Determine the (X, Y) coordinate at the center of the cell enclosing the given text.  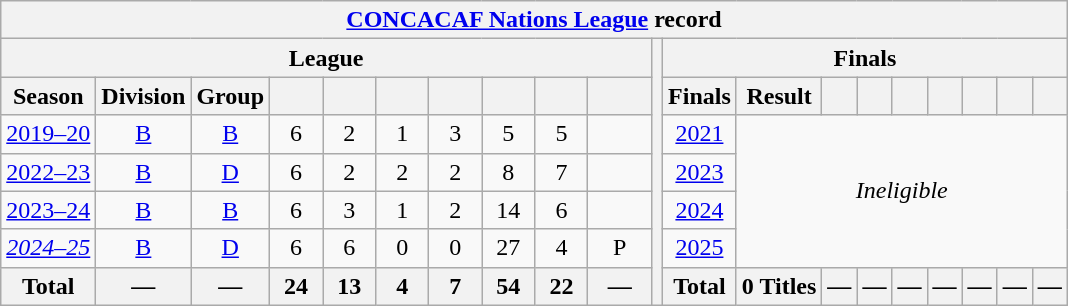
2024–25 (48, 248)
League (326, 58)
27 (508, 248)
Season (48, 96)
54 (508, 286)
22 (562, 286)
2025 (700, 248)
13 (350, 286)
14 (508, 210)
2023–24 (48, 210)
2024 (700, 210)
2019–20 (48, 134)
Result (779, 96)
2022–23 (48, 172)
2021 (700, 134)
CONCACAF Nations League record (534, 20)
P (620, 248)
2023 (700, 172)
0 Titles (779, 286)
Ineligible (902, 191)
24 (296, 286)
Group (230, 96)
Division (144, 96)
8 (508, 172)
